Pinpoint the cell where the given text exists, returning its (X, Y) midpoint coordinate. 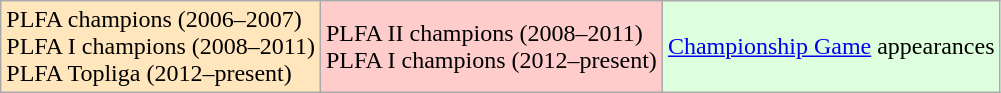
PLFA champions (2006–2007) PLFA I champions (2008–2011) PLFA Topliga (2012–present) (161, 47)
Championship Game appearances (831, 47)
PLFA II champions (2008–2011) PLFA I champions (2012–present) (491, 47)
